From the cell containing the given text, extract its center point as [X, Y] coordinate. 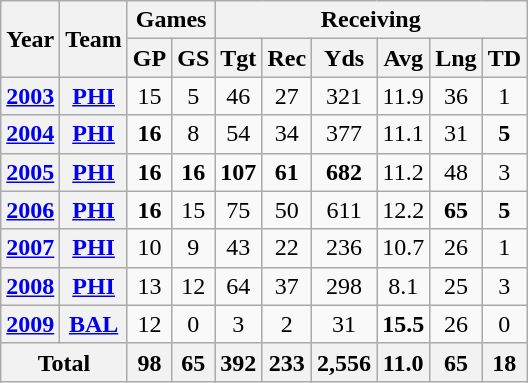
298 [344, 286]
2004 [30, 134]
392 [238, 362]
GS [194, 58]
Avg [404, 58]
236 [344, 248]
9 [194, 248]
75 [238, 210]
Total [64, 362]
98 [149, 362]
GP [149, 58]
Team [94, 39]
377 [344, 134]
2008 [30, 286]
Tgt [238, 58]
50 [287, 210]
11.0 [404, 362]
Year [30, 39]
34 [287, 134]
64 [238, 286]
12.2 [404, 210]
15.5 [404, 324]
36 [456, 96]
233 [287, 362]
2,556 [344, 362]
321 [344, 96]
2 [287, 324]
2006 [30, 210]
2005 [30, 172]
22 [287, 248]
TD [504, 58]
48 [456, 172]
2009 [30, 324]
Lng [456, 58]
BAL [94, 324]
11.1 [404, 134]
10.7 [404, 248]
Receiving [371, 20]
37 [287, 286]
2007 [30, 248]
27 [287, 96]
682 [344, 172]
54 [238, 134]
46 [238, 96]
43 [238, 248]
13 [149, 286]
Games [170, 20]
18 [504, 362]
61 [287, 172]
11.9 [404, 96]
11.2 [404, 172]
8 [194, 134]
10 [149, 248]
107 [238, 172]
611 [344, 210]
Rec [287, 58]
Yds [344, 58]
25 [456, 286]
8.1 [404, 286]
2003 [30, 96]
